Extract the (x, y) coordinate from the center of the cell holding the provided text.  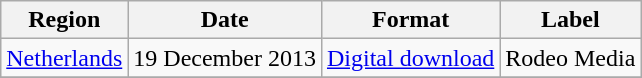
Format (410, 20)
Label (570, 20)
Rodeo Media (570, 58)
Region (64, 20)
19 December 2013 (225, 58)
Date (225, 20)
Netherlands (64, 58)
Digital download (410, 58)
